Identify which cell holds the provided text, then report its (x, y) central coordinate. 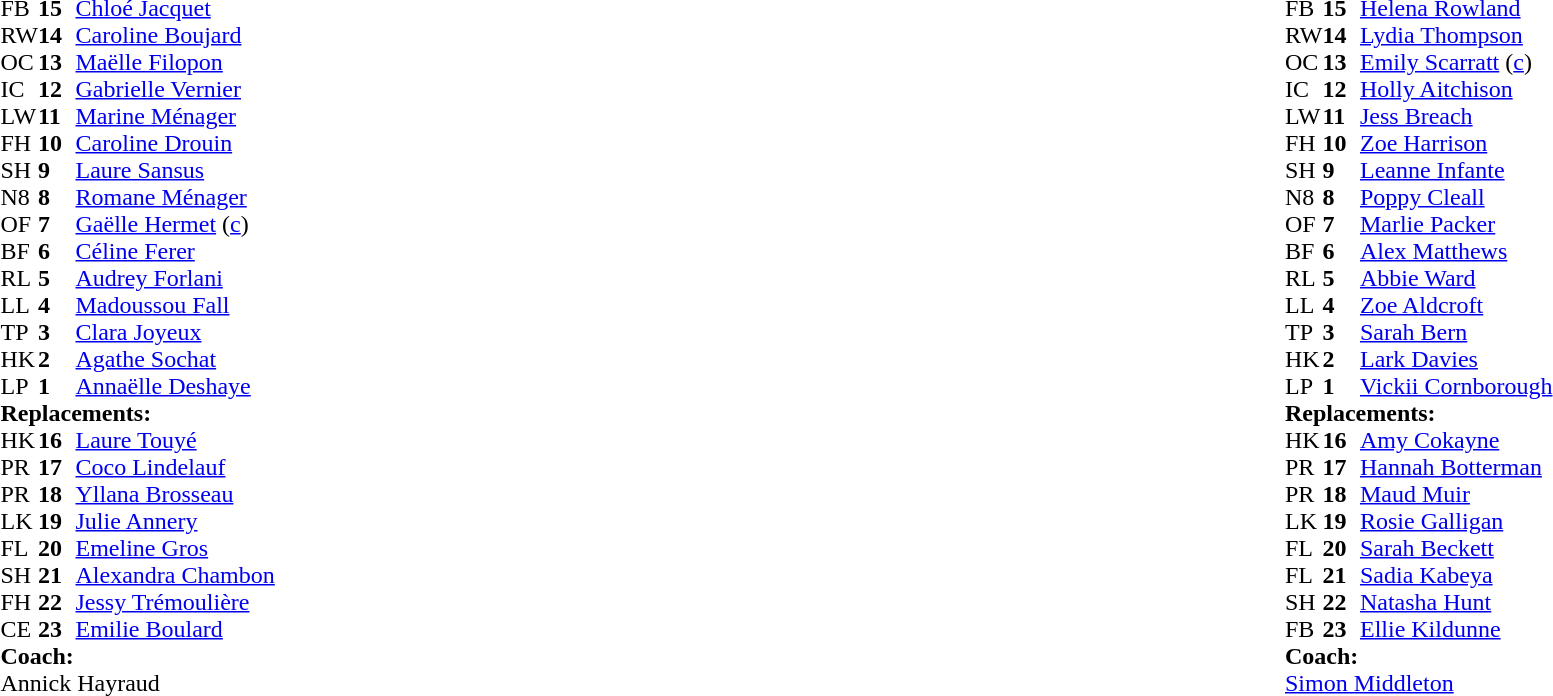
Ellie Kildunne (1456, 630)
Sarah Bern (1456, 332)
Rosie Galligan (1456, 522)
Natasha Hunt (1456, 602)
Sadia Kabeya (1456, 576)
Laure Touyé (176, 440)
Amy Cokayne (1456, 440)
Leanne Infante (1456, 170)
FB (1304, 630)
Lark Davies (1456, 360)
Céline Ferer (176, 252)
Gaëlle Hermet (c) (176, 224)
Madoussou Fall (176, 306)
Romane Ménager (176, 198)
Abbie Ward (1456, 278)
Audrey Forlani (176, 278)
Jessy Trémoulière (176, 602)
Vickii Cornborough (1456, 386)
Marine Ménager (176, 116)
Hannah Botterman (1456, 468)
Coco Lindelauf (176, 468)
Clara Joyeux (176, 332)
Yllana Brosseau (176, 494)
Poppy Cleall (1456, 198)
Emilie Boulard (176, 630)
Emily Scarratt (c) (1456, 62)
Marlie Packer (1456, 224)
CE (19, 630)
Gabrielle Vernier (176, 90)
Maëlle Filopon (176, 62)
Alexandra Chambon (176, 576)
Lydia Thompson (1456, 36)
Emeline Gros (176, 548)
Zoe Aldcroft (1456, 306)
Agathe Sochat (176, 360)
Jess Breach (1456, 116)
Zoe Harrison (1456, 144)
Maud Muir (1456, 494)
Annaëlle Deshaye (176, 386)
Alex Matthews (1456, 252)
Julie Annery (176, 522)
Caroline Boujard (176, 36)
Sarah Beckett (1456, 548)
Holly Aitchison (1456, 90)
Caroline Drouin (176, 144)
Laure Sansus (176, 170)
